Capture the cell that displays the provided text and extract its [X, Y] central coordinate. 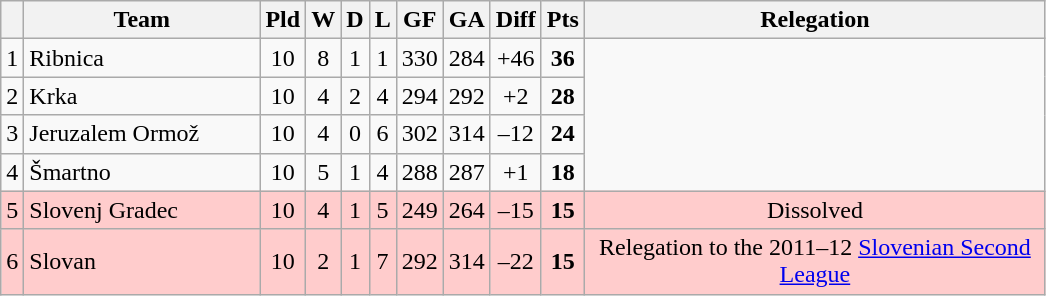
L [382, 20]
294 [420, 96]
D [355, 20]
Pts [562, 20]
36 [562, 58]
Slovan [142, 262]
288 [420, 172]
287 [466, 172]
284 [466, 58]
Relegation [814, 20]
28 [562, 96]
Ribnica [142, 58]
GA [466, 20]
Slovenj Gradec [142, 210]
24 [562, 134]
3 [12, 134]
Krka [142, 96]
Team [142, 20]
–22 [516, 262]
249 [420, 210]
302 [420, 134]
+46 [516, 58]
Relegation to the 2011–12 Slovenian Second League [814, 262]
Jeruzalem Ormož [142, 134]
Šmartno [142, 172]
–15 [516, 210]
Pld [283, 20]
+2 [516, 96]
330 [420, 58]
264 [466, 210]
7 [382, 262]
–12 [516, 134]
18 [562, 172]
8 [324, 58]
W [324, 20]
Diff [516, 20]
Dissolved [814, 210]
GF [420, 20]
+1 [516, 172]
0 [355, 134]
